From the cell containing the given text, extract its center point as [x, y] coordinate. 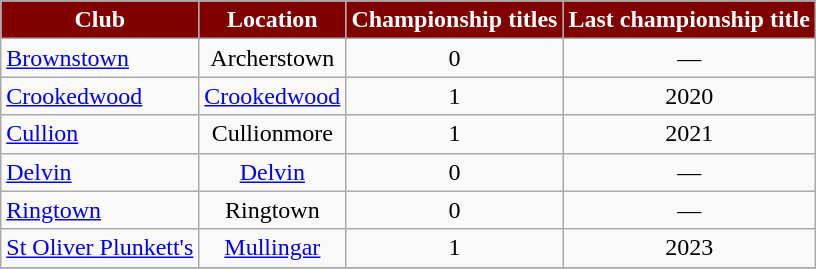
2023 [689, 248]
Last championship title [689, 20]
Mullingar [272, 248]
Club [100, 20]
Archerstown [272, 58]
Championship titles [454, 20]
2020 [689, 96]
Brownstown [100, 58]
2021 [689, 134]
St Oliver Plunkett's [100, 248]
Cullionmore [272, 134]
Cullion [100, 134]
Location [272, 20]
